Output the (X, Y) coordinate of the center of the cell containing the given text.  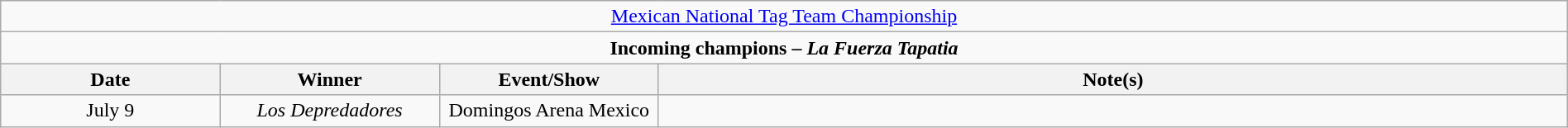
Date (111, 79)
Note(s) (1113, 79)
Winner (329, 79)
Event/Show (549, 79)
Incoming champions – La Fuerza Tapatia (784, 48)
Mexican National Tag Team Championship (784, 17)
Los Depredadores (329, 111)
Domingos Arena Mexico (549, 111)
July 9 (111, 111)
